Capture the cell that displays the provided text and extract its [X, Y] central coordinate. 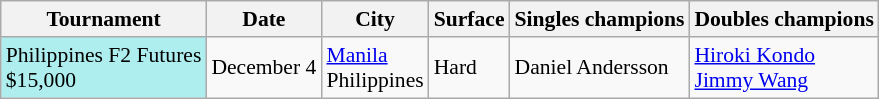
City [374, 19]
Hard [470, 68]
Hiroki Kondo Jimmy Wang [784, 68]
Surface [470, 19]
December 4 [264, 68]
Date [264, 19]
Singles champions [600, 19]
Tournament [104, 19]
Doubles champions [784, 19]
Philippines F2 Futures$15,000 [104, 68]
ManilaPhilippines [374, 68]
Daniel Andersson [600, 68]
